Identify which cell holds the provided text, then report its (x, y) central coordinate. 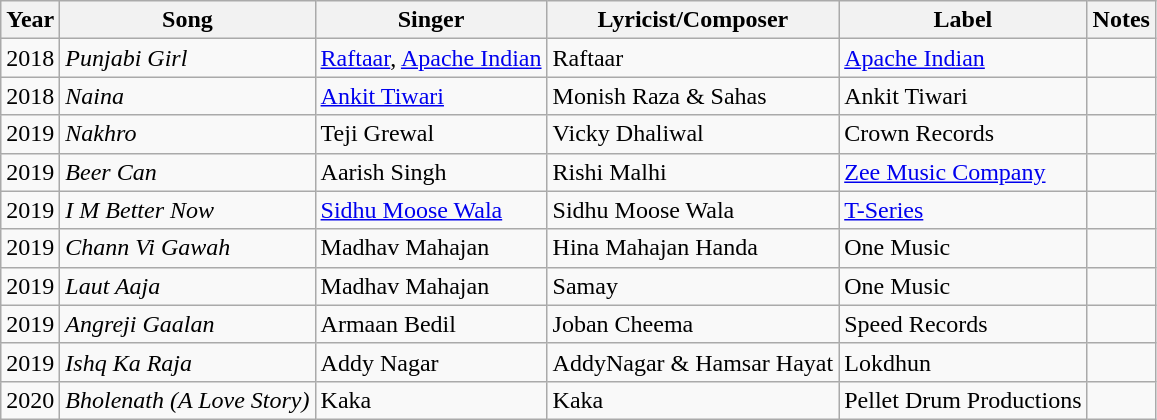
Angreji Gaalan (188, 324)
Lyricist/Composer (693, 20)
Vicky Dhaliwal (693, 134)
Joban Cheema (693, 324)
Bholenath (A Love Story) (188, 400)
Punjabi Girl (188, 58)
Crown Records (963, 134)
Naina (188, 96)
Label (963, 20)
Apache Indian (963, 58)
Lokdhun (963, 362)
Raftaar (693, 58)
Singer (431, 20)
Armaan Bedil (431, 324)
Aarish Singh (431, 172)
Zee Music Company (963, 172)
Raftaar, Apache Indian (431, 58)
T-Series (963, 210)
Year (30, 20)
Ishq Ka Raja (188, 362)
I M Better Now (188, 210)
Notes (1121, 20)
Rishi Malhi (693, 172)
Monish Raza & Sahas (693, 96)
Song (188, 20)
Laut Aaja (188, 286)
Chann Vi Gawah (188, 248)
Teji Grewal (431, 134)
AddyNagar & Hamsar Hayat (693, 362)
Samay (693, 286)
Nakhro (188, 134)
Beer Can (188, 172)
Pellet Drum Productions (963, 400)
Hina Mahajan Handa (693, 248)
2020 (30, 400)
Addy Nagar (431, 362)
Speed Records (963, 324)
